Pinpoint the cell where the given text exists, returning its [X, Y] midpoint coordinate. 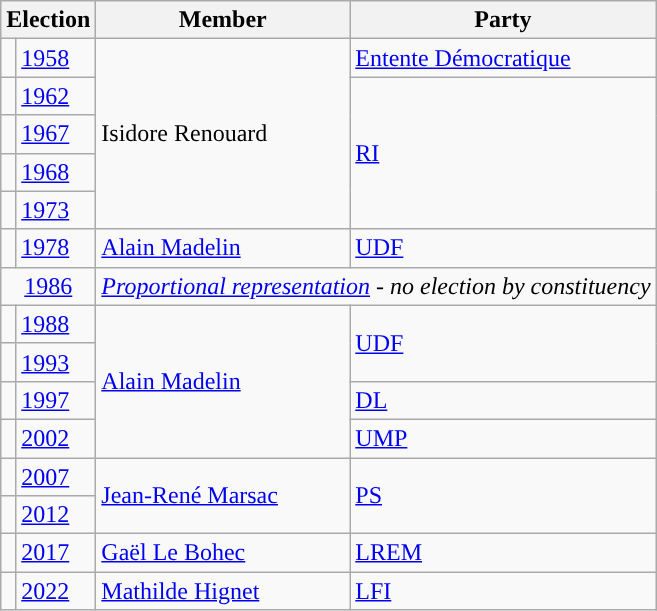
RI [503, 153]
1988 [56, 324]
LFI [503, 591]
2007 [56, 477]
2012 [56, 515]
1997 [56, 400]
1962 [56, 96]
1978 [56, 248]
UMP [503, 438]
1967 [56, 134]
2002 [56, 438]
Election [48, 20]
PS [503, 496]
LREM [503, 553]
Jean-René Marsac [223, 496]
Entente Démocratique [503, 58]
Gaël Le Bohec [223, 553]
1986 [48, 286]
1958 [56, 58]
1968 [56, 172]
Mathilde Hignet [223, 591]
2017 [56, 553]
Member [223, 20]
DL [503, 400]
Proportional representation - no election by constituency [376, 286]
1993 [56, 362]
Isidore Renouard [223, 134]
Party [503, 20]
2022 [56, 591]
1973 [56, 210]
